Locate the cell with the specified text and output its [x, y] center coordinate. 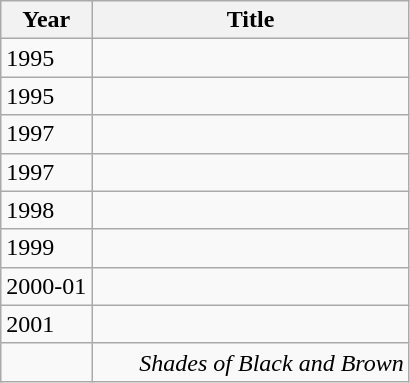
1999 [46, 248]
Shades of Black and Brown [250, 362]
2000-01 [46, 286]
Title [250, 20]
2001 [46, 324]
Year [46, 20]
1998 [46, 210]
